Capture the cell that displays the provided text and extract its (X, Y) central coordinate. 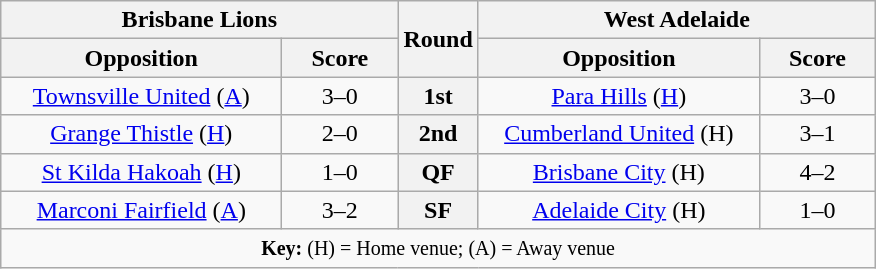
Key: (H) = Home venue; (A) = Away venue (438, 248)
West Adelaide (676, 20)
Round (438, 39)
3–1 (817, 134)
Brisbane City (H) (618, 172)
2–0 (340, 134)
St Kilda Hakoah (H) (142, 172)
2nd (438, 134)
Para Hills (H) (618, 96)
Brisbane Lions (200, 20)
Adelaide City (H) (618, 210)
Marconi Fairfield (A) (142, 210)
SF (438, 210)
Townsville United (A) (142, 96)
3–2 (340, 210)
4–2 (817, 172)
Grange Thistle (H) (142, 134)
Cumberland United (H) (618, 134)
1st (438, 96)
QF (438, 172)
